Scan for the cell matching the given text and deliver its (x, y) coordinate at center. 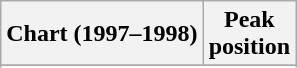
Chart (1997–1998) (102, 34)
Peakposition (249, 34)
